Provide the (x, y) coordinate of the cell's center where the given text is located.  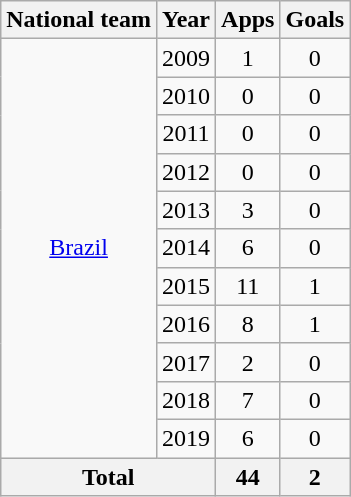
National team (79, 20)
3 (248, 210)
2017 (186, 362)
Goals (315, 20)
2012 (186, 172)
2009 (186, 58)
Brazil (79, 248)
2015 (186, 286)
Apps (248, 20)
Year (186, 20)
2014 (186, 248)
2011 (186, 134)
2010 (186, 96)
2018 (186, 400)
8 (248, 324)
Total (108, 477)
11 (248, 286)
2016 (186, 324)
2019 (186, 438)
44 (248, 477)
2013 (186, 210)
7 (248, 400)
